Pinpoint the cell where the given text exists, returning its [X, Y] midpoint coordinate. 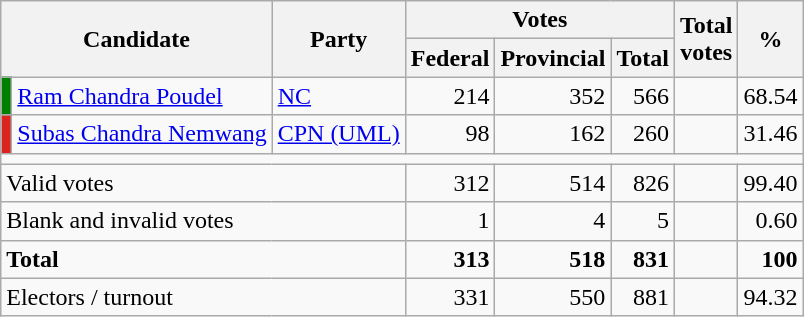
352 [553, 96]
CPN (UML) [338, 134]
162 [553, 134]
831 [643, 259]
518 [553, 259]
514 [553, 183]
Federal [450, 58]
% [770, 39]
Totalvotes [706, 39]
260 [643, 134]
100 [770, 259]
Valid votes [203, 183]
NC [338, 96]
4 [553, 221]
94.32 [770, 297]
214 [450, 96]
Candidate [136, 39]
5 [643, 221]
566 [643, 96]
Votes [540, 20]
Ram Chandra Poudel [142, 96]
331 [450, 297]
31.46 [770, 134]
881 [643, 297]
68.54 [770, 96]
98 [450, 134]
Electors / turnout [203, 297]
99.40 [770, 183]
Provincial [553, 58]
313 [450, 259]
312 [450, 183]
550 [553, 297]
Subas Chandra Nemwang [142, 134]
Party [338, 39]
1 [450, 221]
0.60 [770, 221]
826 [643, 183]
Blank and invalid votes [203, 221]
